Provide the (x, y) coordinate of the cell's center where the given text is located.  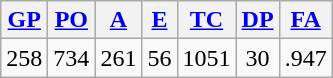
258 (24, 58)
A (118, 20)
GP (24, 20)
DP (258, 20)
734 (72, 58)
TC (206, 20)
261 (118, 58)
56 (160, 58)
1051 (206, 58)
.947 (306, 58)
PO (72, 20)
E (160, 20)
30 (258, 58)
FA (306, 20)
